From the cell containing the given text, extract its center point as [X, Y] coordinate. 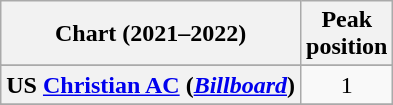
1 [347, 85]
Peakposition [347, 34]
US Christian AC (Billboard) [151, 85]
Chart (2021–2022) [151, 34]
